Return the (X, Y) coordinate for the center point of the cell that contains the specified text.  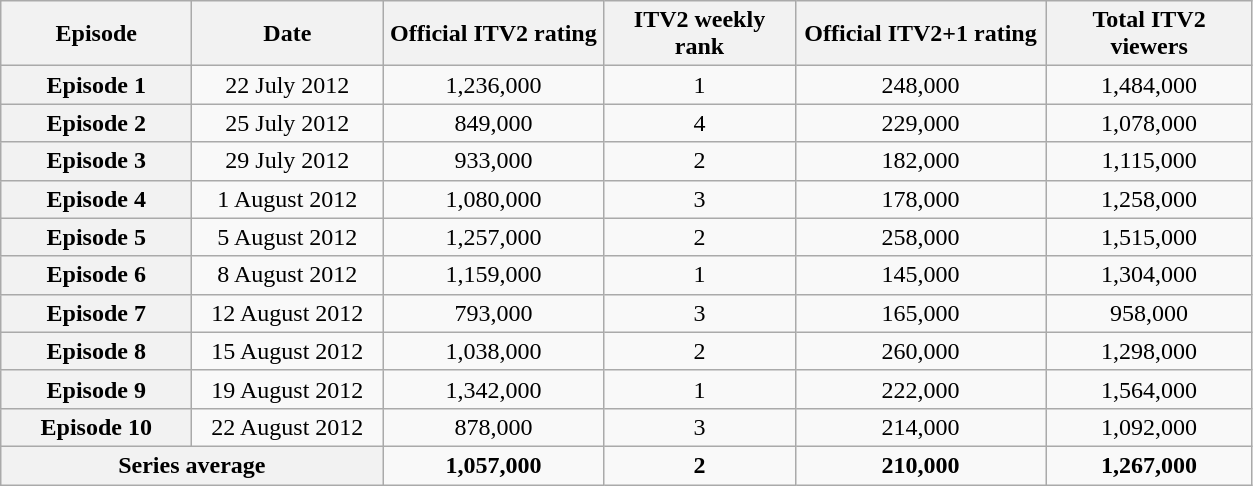
1,515,000 (1149, 237)
1,304,000 (1149, 275)
1,298,000 (1149, 351)
22 July 2012 (288, 85)
182,000 (920, 161)
22 August 2012 (288, 427)
Episode 3 (96, 161)
ITV2 weekly rank (700, 34)
25 July 2012 (288, 123)
214,000 (920, 427)
Series average (192, 465)
Total ITV2 viewers (1149, 34)
1 August 2012 (288, 199)
12 August 2012 (288, 313)
1,057,000 (494, 465)
933,000 (494, 161)
1,115,000 (1149, 161)
793,000 (494, 313)
4 (700, 123)
178,000 (920, 199)
Date (288, 34)
1,078,000 (1149, 123)
Episode 10 (96, 427)
1,257,000 (494, 237)
1,267,000 (1149, 465)
1,080,000 (494, 199)
1,038,000 (494, 351)
1,342,000 (494, 389)
15 August 2012 (288, 351)
19 August 2012 (288, 389)
1,564,000 (1149, 389)
258,000 (920, 237)
Episode 9 (96, 389)
Episode 7 (96, 313)
5 August 2012 (288, 237)
Official ITV2 rating (494, 34)
Episode (96, 34)
229,000 (920, 123)
Episode 1 (96, 85)
Official ITV2+1 rating (920, 34)
1,159,000 (494, 275)
145,000 (920, 275)
878,000 (494, 427)
8 August 2012 (288, 275)
1,484,000 (1149, 85)
248,000 (920, 85)
Episode 6 (96, 275)
Episode 4 (96, 199)
29 July 2012 (288, 161)
Episode 5 (96, 237)
1,258,000 (1149, 199)
210,000 (920, 465)
222,000 (920, 389)
1,236,000 (494, 85)
Episode 8 (96, 351)
165,000 (920, 313)
849,000 (494, 123)
958,000 (1149, 313)
1,092,000 (1149, 427)
260,000 (920, 351)
Episode 2 (96, 123)
